Detect which cell encompasses the target text, then output its [x, y] center coordinate. 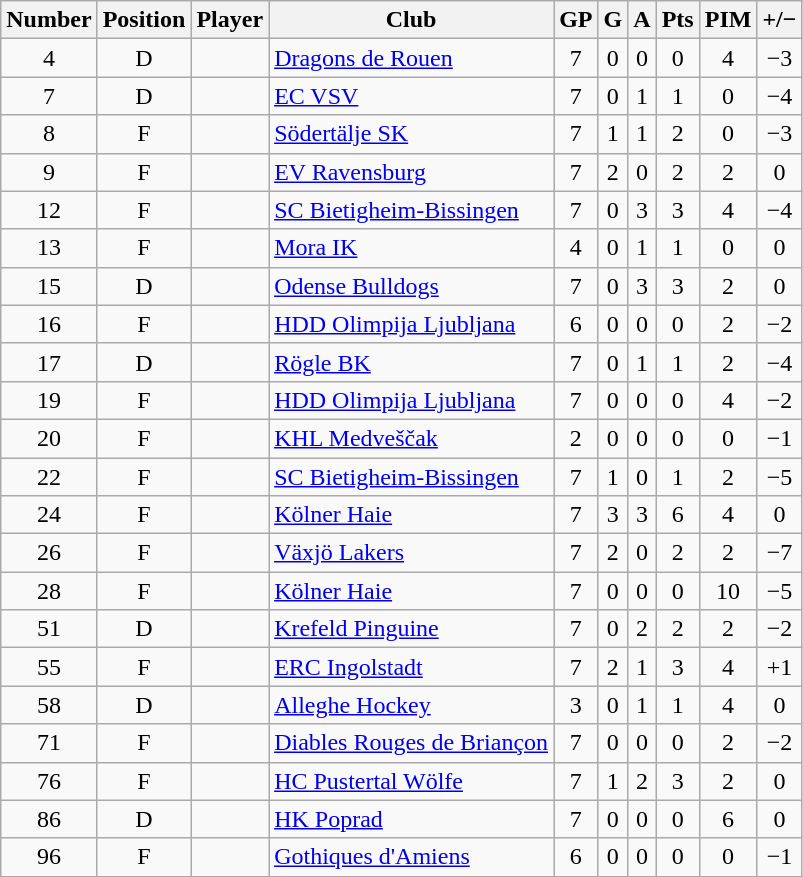
−7 [780, 553]
Club [412, 20]
Number [49, 20]
Player [230, 20]
13 [49, 248]
15 [49, 286]
26 [49, 553]
+/− [780, 20]
8 [49, 134]
12 [49, 210]
Diables Rouges de Briançon [412, 743]
96 [49, 857]
GP [576, 20]
HC Pustertal Wölfe [412, 781]
28 [49, 591]
EV Ravensburg [412, 172]
+1 [780, 667]
20 [49, 438]
EC VSV [412, 96]
PIM [728, 20]
KHL Medveščak [412, 438]
Dragons de Rouen [412, 58]
51 [49, 629]
ERC Ingolstadt [412, 667]
10 [728, 591]
71 [49, 743]
A [642, 20]
Växjö Lakers [412, 553]
17 [49, 362]
24 [49, 515]
Södertälje SK [412, 134]
76 [49, 781]
Rögle BK [412, 362]
Krefeld Pinguine [412, 629]
Pts [678, 20]
58 [49, 705]
G [613, 20]
Alleghe Hockey [412, 705]
Gothiques d'Amiens [412, 857]
19 [49, 400]
Position [144, 20]
9 [49, 172]
22 [49, 477]
Odense Bulldogs [412, 286]
HK Poprad [412, 819]
55 [49, 667]
16 [49, 324]
Mora IK [412, 248]
86 [49, 819]
